Capture the cell that displays the provided text and extract its (X, Y) central coordinate. 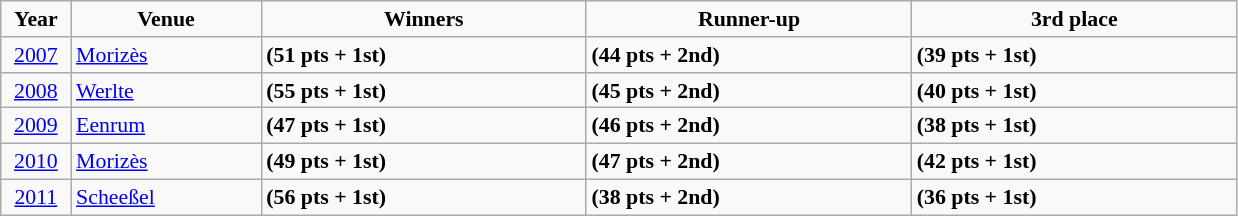
Scheeßel (166, 197)
(45 pts + 2nd) (748, 90)
2010 (36, 161)
(51 pts + 1st) (424, 54)
Venue (166, 18)
(38 pts + 1st) (1074, 125)
(42 pts + 1st) (1074, 161)
3rd place (1074, 18)
Eenrum (166, 125)
(40 pts + 1st) (1074, 90)
(39 pts + 1st) (1074, 54)
2011 (36, 197)
(46 pts + 2nd) (748, 125)
(49 pts + 1st) (424, 161)
(55 pts + 1st) (424, 90)
Werlte (166, 90)
(56 pts + 1st) (424, 197)
(47 pts + 1st) (424, 125)
Winners (424, 18)
(44 pts + 2nd) (748, 54)
Year (36, 18)
(38 pts + 2nd) (748, 197)
2007 (36, 54)
2008 (36, 90)
Runner-up (748, 18)
2009 (36, 125)
(36 pts + 1st) (1074, 197)
(47 pts + 2nd) (748, 161)
